Identify which cell holds the provided text, then report its [X, Y] central coordinate. 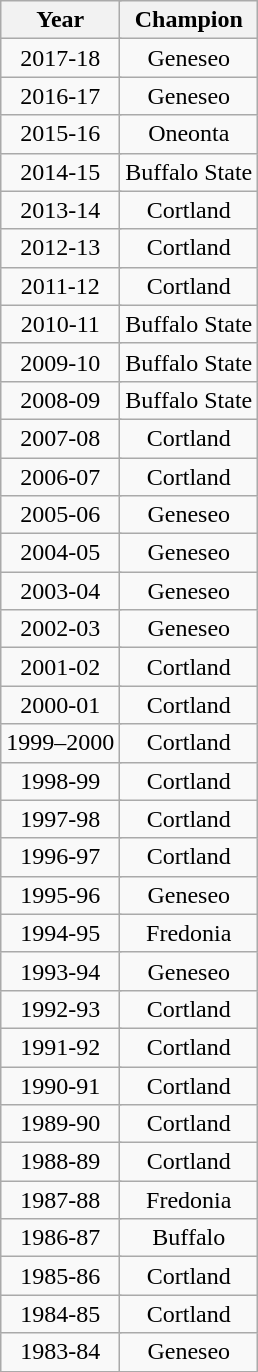
2006-07 [60, 477]
2001-02 [60, 667]
1991-92 [60, 1047]
1990-91 [60, 1085]
1999–2000 [60, 743]
Champion [189, 20]
1985-86 [60, 1276]
2005-06 [60, 515]
2004-05 [60, 553]
1997-98 [60, 819]
1984-85 [60, 1314]
1988-89 [60, 1162]
1996-97 [60, 857]
2014-15 [60, 172]
2011-12 [60, 286]
2008-09 [60, 400]
2016-17 [60, 96]
2012-13 [60, 248]
2000-01 [60, 705]
1994-95 [60, 933]
2009-10 [60, 362]
1993-94 [60, 971]
2002-03 [60, 629]
Year [60, 20]
2015-16 [60, 134]
1989-90 [60, 1124]
1986-87 [60, 1238]
1998-99 [60, 781]
1983-84 [60, 1352]
2017-18 [60, 58]
2003-04 [60, 591]
2010-11 [60, 324]
Oneonta [189, 134]
2013-14 [60, 210]
2007-08 [60, 438]
1992-93 [60, 1009]
1995-96 [60, 895]
1987-88 [60, 1200]
Buffalo [189, 1238]
